Determine the [X, Y] coordinate at the center of the cell enclosing the given text.  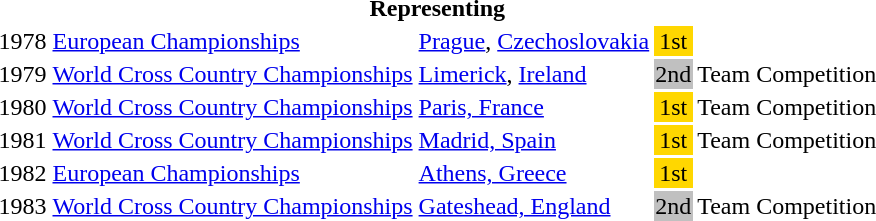
Limerick, Ireland [534, 74]
Prague, Czechoslovakia [534, 41]
Paris, France [534, 107]
Gateshead, England [534, 206]
Madrid, Spain [534, 140]
Athens, Greece [534, 173]
